Provide the (x, y) coordinate of the cell's center where the given text is located.  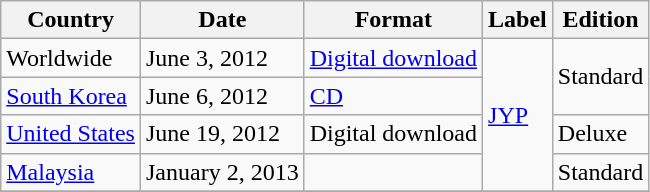
CD (393, 96)
Label (518, 20)
Worldwide (71, 58)
June 19, 2012 (222, 134)
Format (393, 20)
Edition (600, 20)
United States (71, 134)
January 2, 2013 (222, 172)
Date (222, 20)
Country (71, 20)
June 6, 2012 (222, 96)
June 3, 2012 (222, 58)
South Korea (71, 96)
Malaysia (71, 172)
Deluxe (600, 134)
JYP (518, 115)
